Capture the cell that displays the provided text and extract its (X, Y) central coordinate. 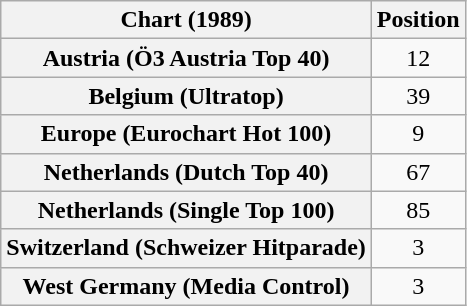
Chart (1989) (186, 20)
Switzerland (Schweizer Hitparade) (186, 248)
12 (418, 58)
9 (418, 134)
Position (418, 20)
Austria (Ö3 Austria Top 40) (186, 58)
85 (418, 210)
West Germany (Media Control) (186, 286)
Netherlands (Dutch Top 40) (186, 172)
67 (418, 172)
Belgium (Ultratop) (186, 96)
Europe (Eurochart Hot 100) (186, 134)
39 (418, 96)
Netherlands (Single Top 100) (186, 210)
